Return [X, Y] of the center of cell containing provided text 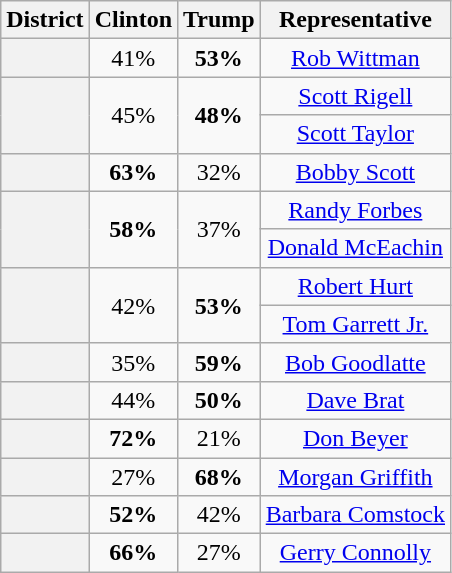
58% [133, 229]
59% [220, 362]
Clinton [133, 20]
Trump [220, 20]
35% [133, 362]
52% [133, 515]
48% [220, 115]
37% [220, 229]
Barbara Comstock [355, 515]
Scott Rigell [355, 96]
Don Beyer [355, 438]
Tom Garrett Jr. [355, 324]
41% [133, 58]
Scott Taylor [355, 134]
Bob Goodlatte [355, 362]
Bobby Scott [355, 172]
Representative [355, 20]
Randy Forbes [355, 210]
45% [133, 115]
32% [220, 172]
Gerry Connolly [355, 553]
Rob Wittman [355, 58]
50% [220, 400]
Dave Brat [355, 400]
Donald McEachin [355, 248]
Morgan Griffith [355, 477]
44% [133, 400]
63% [133, 172]
68% [220, 477]
66% [133, 553]
District [45, 20]
21% [220, 438]
Robert Hurt [355, 286]
72% [133, 438]
